Scan for the cell matching the given text and deliver its [X, Y] coordinate at center. 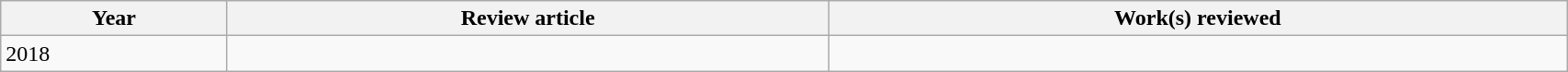
Year [114, 18]
2018 [114, 54]
Review article [527, 18]
Work(s) reviewed [1198, 18]
